Search for the cell housing the specified text and yield its [X, Y] center coordinate. 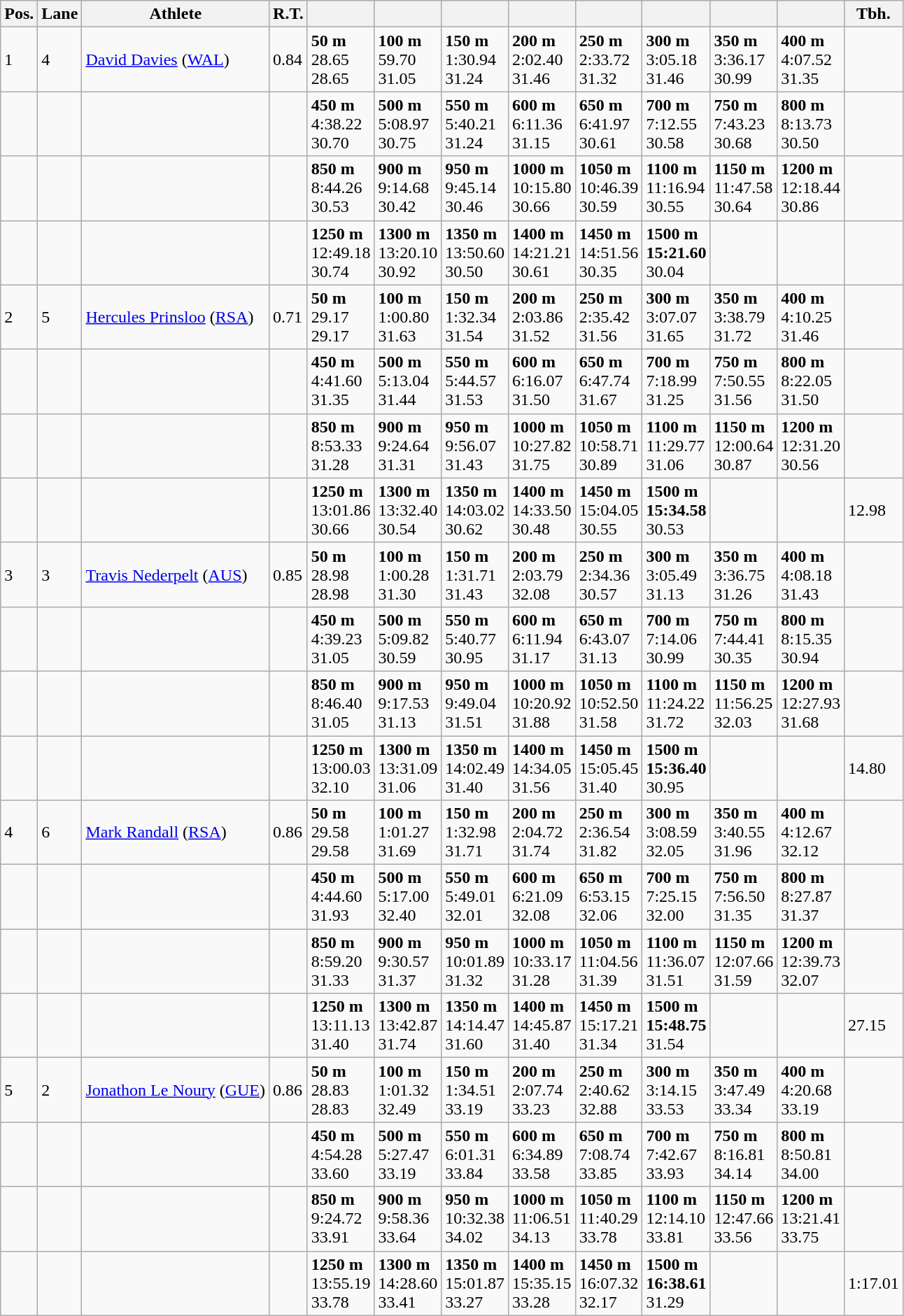
1000 m11:06.5134.13 [542, 1219]
100 m1:00.8031.63 [408, 317]
350 m3:38.7931.72 [744, 317]
100 m1:01.2731.69 [408, 833]
Tbh. [873, 14]
300 m3:14.1533.53 [676, 1090]
1250 m12:49.1830.74 [341, 253]
200 m2:02.4031.46 [542, 59]
1050 m10:46.3930.59 [609, 188]
50 m28.8328.83 [341, 1090]
300 m3:05.4931.13 [676, 574]
1050 m11:40.2933.78 [609, 1219]
1200 m12:31.2030.56 [811, 446]
150 m1:31.7131.43 [475, 574]
1500 m15:36.4030.95 [676, 768]
550 m5:40.7730.95 [475, 639]
950 m9:56.0731.43 [475, 446]
350 m3:40.5531.96 [744, 833]
550 m5:44.5731.53 [475, 381]
700 m7:12.5530.58 [676, 124]
800 m8:22.0531.50 [811, 381]
300 m3:05.1831.46 [676, 59]
250 m2:40.6232.88 [609, 1090]
1100 m11:29.7731.06 [676, 446]
1400 m14:21.2130.61 [542, 253]
900 m9:14.6830.42 [408, 188]
Athlete [176, 14]
1150 m12:00.6430.87 [744, 446]
50 m28.6528.65 [341, 59]
200 m2:03.8631.52 [542, 317]
900 m9:24.6431.31 [408, 446]
250 m2:35.4231.56 [609, 317]
850 m8:53.3331.28 [341, 446]
1300 m13:31.0931.06 [408, 768]
700 m7:42.6733.93 [676, 1154]
800 m8:50.8134.00 [811, 1154]
500 m5:17.0032.40 [408, 897]
R.T. [288, 14]
Lane [60, 14]
400 m4:12.6732.12 [811, 833]
1350 m15:01.8733.27 [475, 1283]
400 m4:20.6833.19 [811, 1090]
1300 m14:28.6033.41 [408, 1283]
250 m2:36.5431.82 [609, 833]
0.85 [288, 574]
1450 m15:05.4531.40 [609, 768]
6 [60, 833]
Pos. [20, 14]
1150 m12:47.6633.56 [744, 1219]
1400 m15:35.1533.28 [542, 1283]
1500 m16:38.6131.29 [676, 1283]
50 m28.9828.98 [341, 574]
1300 m13:20.1030.92 [408, 253]
650 m6:41.9730.61 [609, 124]
550 m5:49.0132.01 [475, 897]
700 m7:18.9931.25 [676, 381]
600 m6:11.3631.15 [542, 124]
1200 m12:27.9331.68 [811, 703]
1150 m12:07.6631.59 [744, 961]
1050 m10:58.7130.89 [609, 446]
900 m9:30.5731.37 [408, 961]
1150 m11:47.5830.64 [744, 188]
850 m9:24.7233.91 [341, 1219]
750 m7:56.5031.35 [744, 897]
750 m7:44.4130.35 [744, 639]
David Davies (WAL) [176, 59]
600 m6:34.8933.58 [542, 1154]
1450 m15:04.0530.55 [609, 510]
Travis Nederpelt (AUS) [176, 574]
350 m3:36.1730.99 [744, 59]
950 m10:01.8931.32 [475, 961]
150 m1:32.3431.54 [475, 317]
500 m5:08.9730.75 [408, 124]
450 m4:39.2331.05 [341, 639]
1500 m15:21.6030.04 [676, 253]
1050 m10:52.5031.58 [609, 703]
350 m3:36.7531.26 [744, 574]
1300 m13:42.8731.74 [408, 1026]
12.98 [873, 510]
Hercules Prinsloo (RSA) [176, 317]
700 m7:25.1532.00 [676, 897]
600 m6:21.0932.08 [542, 897]
200 m2:03.7932.08 [542, 574]
1400 m14:45.8731.40 [542, 1026]
250 m2:34.3630.57 [609, 574]
1200 m12:39.7332.07 [811, 961]
600 m6:16.0731.50 [542, 381]
750 m8:16.8134.14 [744, 1154]
50 m29.5829.58 [341, 833]
450 m4:38.2230.70 [341, 124]
500 m5:13.0431.44 [408, 381]
1350 m14:02.4931.40 [475, 768]
650 m7:08.7433.85 [609, 1154]
850 m8:59.2031.33 [341, 961]
400 m4:10.2531.46 [811, 317]
900 m9:58.3633.64 [408, 1219]
450 m4:41.6031.35 [341, 381]
50 m29.1729.17 [341, 317]
1500 m15:34.5830.53 [676, 510]
1000 m10:33.1731.28 [542, 961]
1100 m12:14.1033.81 [676, 1219]
950 m9:49.0431.51 [475, 703]
100 m1:00.2831.30 [408, 574]
1150 m11:56.2532.03 [744, 703]
500 m5:27.4733.19 [408, 1154]
250 m2:33.7231.32 [609, 59]
1200 m13:21.4133.75 [811, 1219]
0.84 [288, 59]
850 m8:46.4031.05 [341, 703]
1500 m15:48.7531.54 [676, 1026]
950 m9:45.1430.46 [475, 188]
14.80 [873, 768]
1050 m11:04.5631.39 [609, 961]
400 m4:08.1831.43 [811, 574]
1450 m16:07.3232.17 [609, 1283]
150 m1:34.5133.19 [475, 1090]
1450 m14:51.5630.35 [609, 253]
1350 m14:14.4731.60 [475, 1026]
800 m8:27.8731.37 [811, 897]
1250 m13:11.1331.40 [341, 1026]
1450 m15:17.2131.34 [609, 1026]
750 m7:50.5531.56 [744, 381]
1100 m11:24.2231.72 [676, 703]
1350 m13:50.6030.50 [475, 253]
550 m6:01.3133.84 [475, 1154]
500 m5:09.8230.59 [408, 639]
750 m7:43.2330.68 [744, 124]
950 m10:32.3834.02 [475, 1219]
650 m6:43.0731.13 [609, 639]
1250 m13:01.8630.66 [341, 510]
100 m1:01.3232.49 [408, 1090]
400 m4:07.5231.35 [811, 59]
550 m5:40.2131.24 [475, 124]
1250 m13:55.1933.78 [341, 1283]
1:17.01 [873, 1283]
300 m3:07.0731.65 [676, 317]
900 m9:17.5331.13 [408, 703]
800 m8:15.3530.94 [811, 639]
1000 m10:27.8231.75 [542, 446]
1100 m11:16.9430.55 [676, 188]
100 m59.7031.05 [408, 59]
300 m3:08.5932.05 [676, 833]
650 m6:53.1532.06 [609, 897]
1350 m14:03.0230.62 [475, 510]
450 m4:54.2833.60 [341, 1154]
600 m6:11.9431.17 [542, 639]
1400 m14:34.0531.56 [542, 768]
450 m4:44.6031.93 [341, 897]
650 m6:47.7431.67 [609, 381]
1100 m11:36.0731.51 [676, 961]
200 m2:04.7231.74 [542, 833]
350 m3:47.4933.34 [744, 1090]
150 m1:32.9831.71 [475, 833]
700 m7:14.0630.99 [676, 639]
1250 m13:00.0332.10 [341, 768]
1 [20, 59]
150 m1:30.9431.24 [475, 59]
0.71 [288, 317]
1000 m10:20.9231.88 [542, 703]
850 m8:44.2630.53 [341, 188]
800 m8:13.7330.50 [811, 124]
Jonathon Le Noury (GUE) [176, 1090]
1000 m10:15.8030.66 [542, 188]
1400 m14:33.5030.48 [542, 510]
200 m2:07.7433.23 [542, 1090]
Mark Randall (RSA) [176, 833]
27.15 [873, 1026]
1300 m13:32.4030.54 [408, 510]
1200 m12:18.4430.86 [811, 188]
